Determine the [X, Y] coordinate at the center of the cell enclosing the given text.  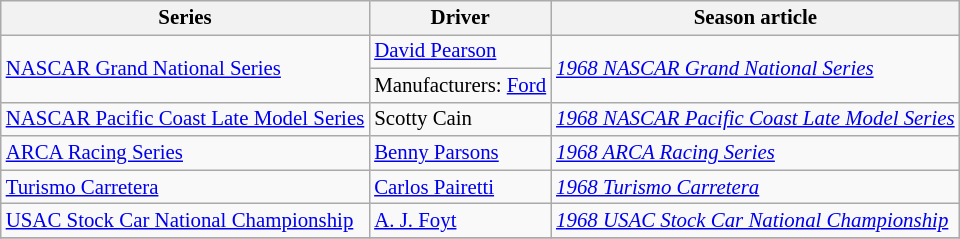
NASCAR Grand National Series [185, 68]
Scotty Cain [460, 119]
1968 NASCAR Grand National Series [755, 68]
Turismo Carretera [185, 187]
NASCAR Pacific Coast Late Model Series [185, 119]
Driver [460, 18]
Season article [755, 18]
1968 ARCA Racing Series [755, 153]
Benny Parsons [460, 153]
Carlos Pairetti [460, 187]
ARCA Racing Series [185, 153]
David Pearson [460, 51]
1968 USAC Stock Car National Championship [755, 221]
Series [185, 18]
A. J. Foyt [460, 221]
1968 Turismo Carretera [755, 187]
Manufacturers: Ford [460, 85]
1968 NASCAR Pacific Coast Late Model Series [755, 119]
USAC Stock Car National Championship [185, 221]
